Search for the cell housing the specified text and yield its (x, y) center coordinate. 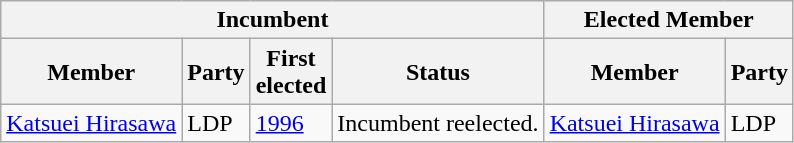
Incumbent reelected. (438, 123)
Status (438, 72)
Firstelected (291, 72)
Incumbent (272, 20)
1996 (291, 123)
Elected Member (668, 20)
